Search for the cell housing the specified text and yield its (x, y) center coordinate. 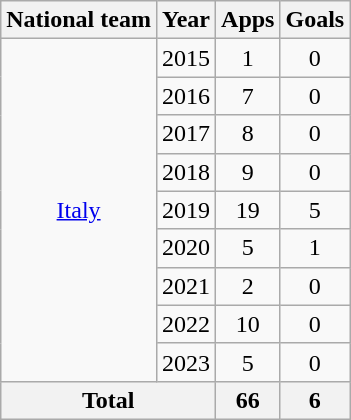
Goals (315, 20)
2017 (186, 134)
2021 (186, 286)
2018 (186, 172)
2023 (186, 362)
Italy (79, 210)
10 (248, 324)
2019 (186, 210)
6 (315, 400)
National team (79, 20)
7 (248, 96)
Year (186, 20)
9 (248, 172)
Total (108, 400)
2020 (186, 248)
2022 (186, 324)
19 (248, 210)
Apps (248, 20)
2015 (186, 58)
66 (248, 400)
2 (248, 286)
2016 (186, 96)
8 (248, 134)
